Scan for the cell matching the given text and deliver its [X, Y] coordinate at center. 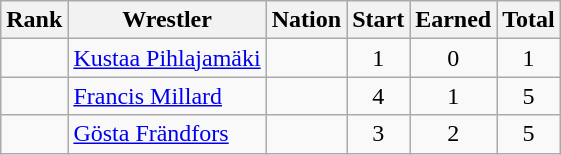
2 [454, 134]
Francis Millard [167, 96]
Wrestler [167, 20]
0 [454, 58]
Gösta Frändfors [167, 134]
3 [378, 134]
Start [378, 20]
Nation [306, 20]
Kustaa Pihlajamäki [167, 58]
Total [529, 20]
Earned [454, 20]
Rank [34, 20]
4 [378, 96]
